Extract the [X, Y] coordinate from the center of the cell holding the provided text.  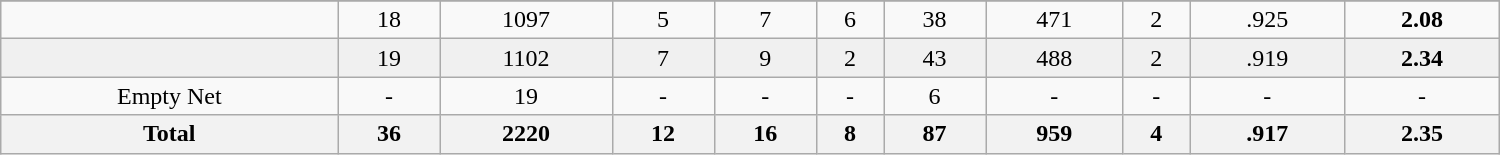
38 [935, 20]
36 [389, 134]
.925 [1268, 20]
.919 [1268, 58]
488 [1054, 58]
Total [170, 134]
18 [389, 20]
471 [1054, 20]
959 [1054, 134]
2220 [526, 134]
2.35 [1422, 134]
8 [850, 134]
16 [765, 134]
1097 [526, 20]
Empty Net [170, 96]
87 [935, 134]
5 [663, 20]
12 [663, 134]
4 [1156, 134]
2.34 [1422, 58]
2.08 [1422, 20]
1102 [526, 58]
.917 [1268, 134]
9 [765, 58]
43 [935, 58]
